Return (x, y) of the center of cell containing provided text 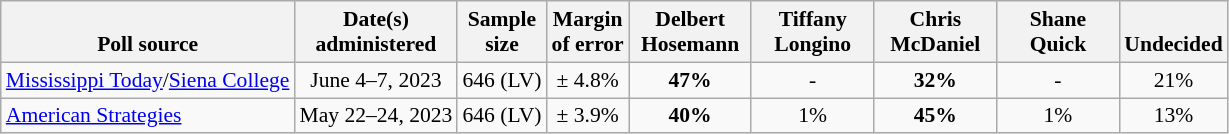
± 3.9% (588, 116)
45% (936, 116)
Date(s)administered (376, 32)
13% (1173, 116)
Undecided (1173, 32)
DelbertHosemann (690, 32)
32% (936, 80)
May 22–24, 2023 (376, 116)
ChrisMcDaniel (936, 32)
± 4.8% (588, 80)
June 4–7, 2023 (376, 80)
21% (1173, 80)
ShaneQuick (1058, 32)
Marginof error (588, 32)
Poll source (148, 32)
47% (690, 80)
American Strategies (148, 116)
TiffanyLongino (812, 32)
Mississippi Today/Siena College (148, 80)
40% (690, 116)
Samplesize (502, 32)
